For the text-containing cell, return its midpoint in (x, y) coordinate format. 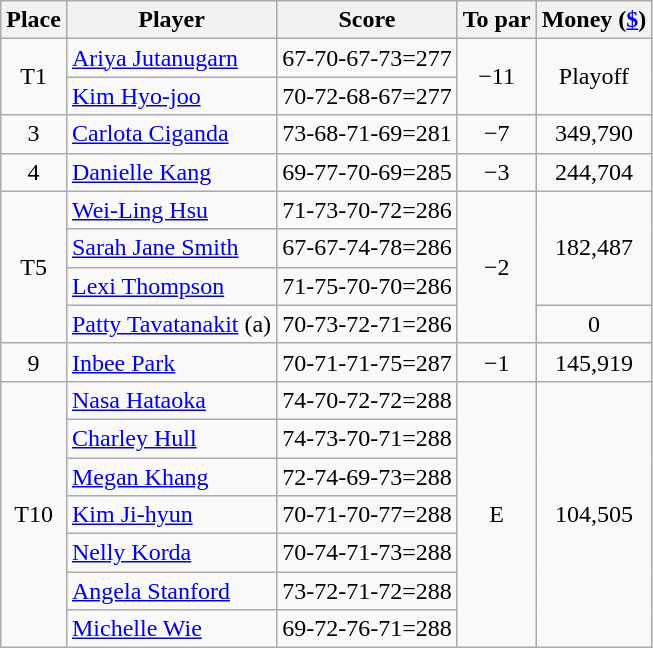
74-70-72-72=288 (368, 400)
Carlota Ciganda (171, 134)
E (496, 514)
3 (34, 134)
−2 (496, 267)
Charley Hull (171, 438)
70-73-72-71=286 (368, 324)
−11 (496, 77)
4 (34, 172)
Kim Hyo-joo (171, 96)
70-71-70-77=288 (368, 515)
145,919 (594, 362)
67-67-74-78=286 (368, 248)
Patty Tavatanakit (a) (171, 324)
69-72-76-71=288 (368, 629)
−1 (496, 362)
Sarah Jane Smith (171, 248)
T5 (34, 267)
Megan Khang (171, 477)
0 (594, 324)
73-72-71-72=288 (368, 591)
70-72-68-67=277 (368, 96)
9 (34, 362)
Angela Stanford (171, 591)
Place (34, 20)
Lexi Thompson (171, 286)
Michelle Wie (171, 629)
−3 (496, 172)
70-74-71-73=288 (368, 553)
Kim Ji-hyun (171, 515)
Nelly Korda (171, 553)
T1 (34, 77)
349,790 (594, 134)
70-71-71-75=287 (368, 362)
67-70-67-73=277 (368, 58)
71-73-70-72=286 (368, 210)
74-73-70-71=288 (368, 438)
−7 (496, 134)
Player (171, 20)
182,487 (594, 248)
69-77-70-69=285 (368, 172)
Danielle Kang (171, 172)
Money ($) (594, 20)
73-68-71-69=281 (368, 134)
Playoff (594, 77)
104,505 (594, 514)
Score (368, 20)
244,704 (594, 172)
Wei-Ling Hsu (171, 210)
Inbee Park (171, 362)
To par (496, 20)
Ariya Jutanugarn (171, 58)
71-75-70-70=286 (368, 286)
Nasa Hataoka (171, 400)
72-74-69-73=288 (368, 477)
T10 (34, 514)
